Determine the [x, y] coordinate at the center of the cell enclosing the given text.  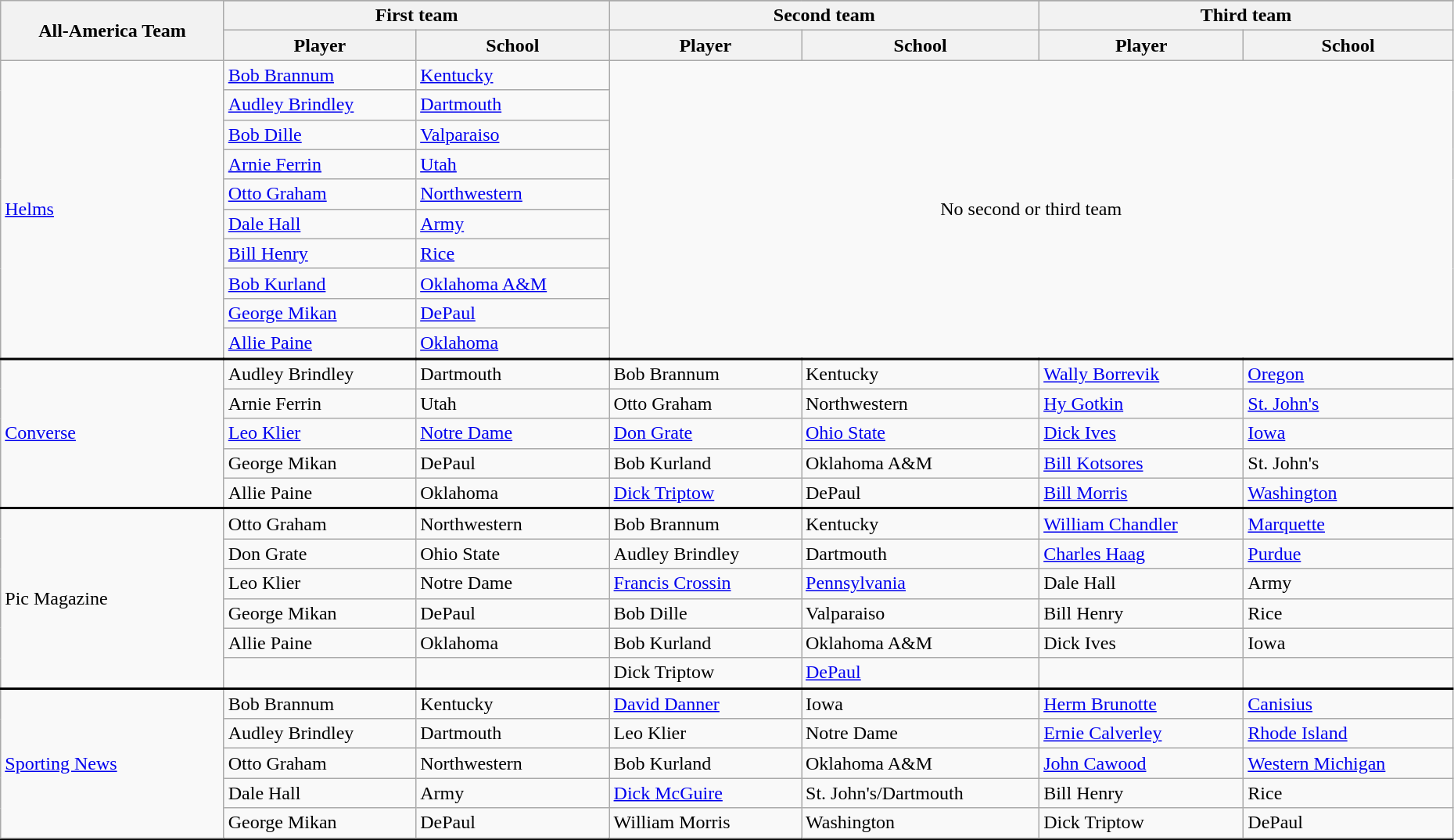
First team [416, 16]
Pennsylvania [920, 583]
Converse [113, 433]
Oregon [1348, 374]
Hy Gotkin [1142, 404]
Western Michigan [1348, 763]
David Danner [705, 704]
Rhode Island [1348, 734]
Helms [113, 210]
Marquette [1348, 524]
St. John's/Dartmouth [920, 793]
William Morris [705, 823]
Pic Magazine [113, 598]
All-America Team [113, 31]
No second or third team [1031, 210]
Second team [824, 16]
Ernie Calverley [1142, 734]
Bill Morris [1142, 493]
Bill Kotsores [1142, 463]
John Cawood [1142, 763]
Sporting News [113, 763]
Third team [1247, 16]
Herm Brunotte [1142, 704]
Canisius [1348, 704]
Charles Haag [1142, 554]
William Chandler [1142, 524]
Wally Borrevik [1142, 374]
Dick McGuire [705, 793]
Purdue [1348, 554]
Francis Crossin [705, 583]
